Find where the given text appears and provide that cell's center as [X, Y] coordinate. 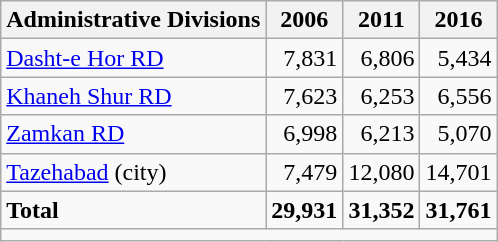
31,761 [458, 210]
5,434 [458, 58]
7,831 [304, 58]
Dasht-e Hor RD [134, 58]
6,806 [382, 58]
6,253 [382, 96]
Administrative Divisions [134, 20]
6,556 [458, 96]
6,998 [304, 134]
Khaneh Shur RD [134, 96]
Tazehabad (city) [134, 172]
5,070 [458, 134]
12,080 [382, 172]
Zamkan RD [134, 134]
2011 [382, 20]
2016 [458, 20]
29,931 [304, 210]
2006 [304, 20]
7,479 [304, 172]
7,623 [304, 96]
6,213 [382, 134]
Total [134, 210]
14,701 [458, 172]
31,352 [382, 210]
